Identify which cell holds the provided text, then report its (X, Y) central coordinate. 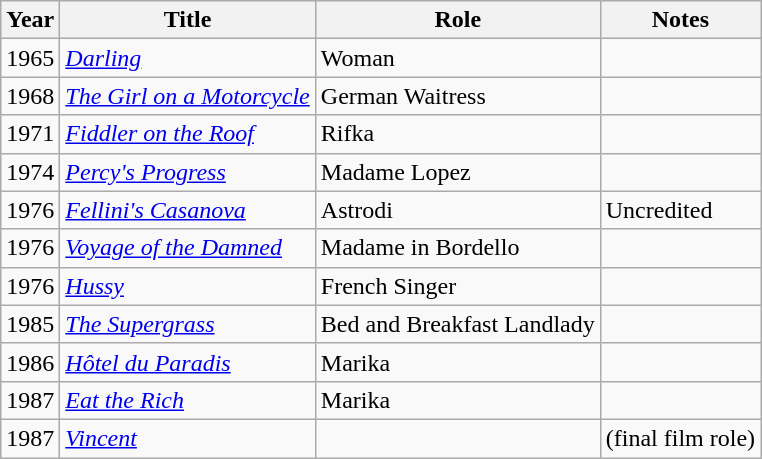
Year (30, 20)
Role (458, 20)
1974 (30, 172)
Darling (188, 58)
Astrodi (458, 210)
The Girl on a Motorcycle (188, 96)
Vincent (188, 438)
Eat the Rich (188, 400)
Fiddler on the Roof (188, 134)
Uncredited (680, 210)
Rifka (458, 134)
Fellini's Casanova (188, 210)
Voyage of the Damned (188, 248)
Woman (458, 58)
Hôtel du Paradis (188, 362)
1971 (30, 134)
1985 (30, 324)
1965 (30, 58)
Madame Lopez (458, 172)
Hussy (188, 286)
Title (188, 20)
Percy's Progress (188, 172)
1986 (30, 362)
Madame in Bordello (458, 248)
French Singer (458, 286)
The Supergrass (188, 324)
Bed and Breakfast Landlady (458, 324)
1968 (30, 96)
German Waitress (458, 96)
(final film role) (680, 438)
Notes (680, 20)
